Return (X, Y) of the center of cell containing provided text 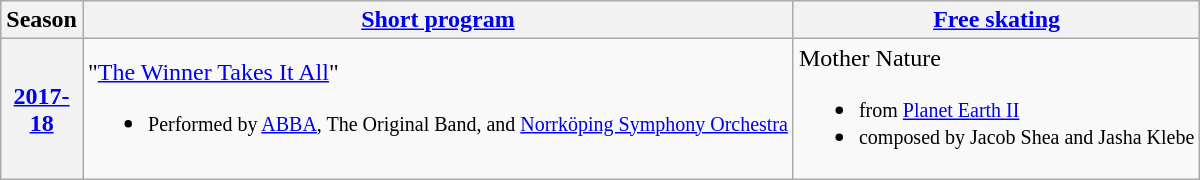
Mother Naturefrom Planet Earth IIcomposed by Jacob Shea and Jasha Klebe (996, 109)
"The Winner Takes It All"Performed by ABBA, The Original Band, and Norrköping Symphony Orchestra (438, 109)
Short program (438, 20)
2017-18 (42, 109)
Season (42, 20)
Free skating (996, 20)
